Pinpoint the cell where the given text exists, returning its (X, Y) midpoint coordinate. 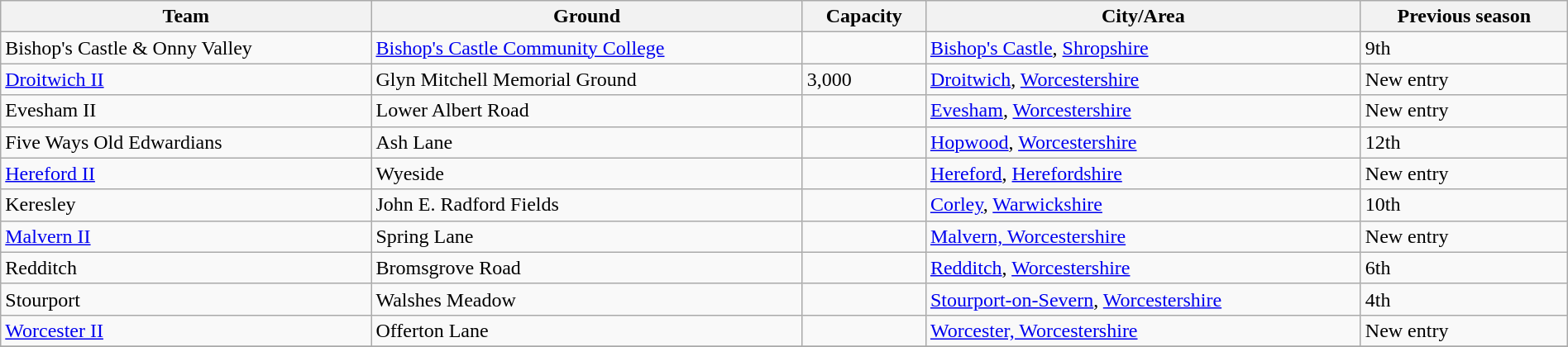
Malvern, Worcestershire (1143, 236)
Corley, Warwickshire (1143, 205)
Ground (587, 17)
Bishop's Castle Community College (587, 48)
Glyn Mitchell Memorial Ground (587, 79)
10th (1464, 205)
Stourport (186, 299)
Worcester, Worcestershire (1143, 330)
12th (1464, 142)
Team (186, 17)
Spring Lane (587, 236)
6th (1464, 268)
Evesham, Worcestershire (1143, 111)
Malvern II (186, 236)
Bishop's Castle & Onny Valley (186, 48)
Walshes Meadow (587, 299)
Offerton Lane (587, 330)
Bishop's Castle, Shropshire (1143, 48)
Redditch (186, 268)
Droitwich II (186, 79)
Hopwood, Worcestershire (1143, 142)
Hereford II (186, 173)
Droitwich, Worcestershire (1143, 79)
4th (1464, 299)
Redditch, Worcestershire (1143, 268)
Bromsgrove Road (587, 268)
Five Ways Old Edwardians (186, 142)
John E. Radford Fields (587, 205)
Previous season (1464, 17)
Stourport-on-Severn, Worcestershire (1143, 299)
City/Area (1143, 17)
3,000 (863, 79)
Keresley (186, 205)
9th (1464, 48)
Worcester II (186, 330)
Wyeside (587, 173)
Lower Albert Road (587, 111)
Ash Lane (587, 142)
Hereford, Herefordshire (1143, 173)
Evesham II (186, 111)
Capacity (863, 17)
